Find where the given text appears and provide that cell's center as [x, y] coordinate. 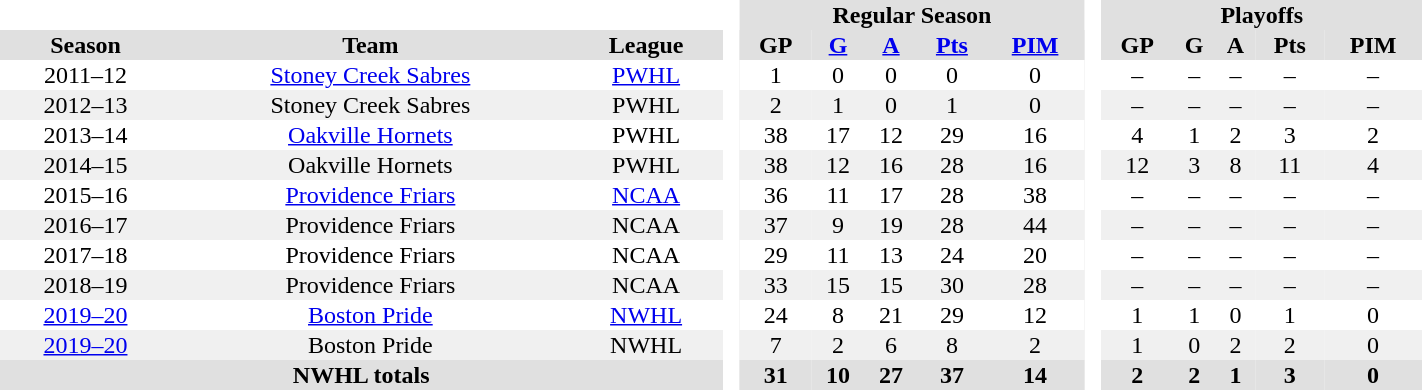
League [646, 45]
33 [776, 285]
2017–18 [86, 255]
21 [890, 315]
2012–13 [86, 105]
2015–16 [86, 195]
13 [890, 255]
44 [1035, 225]
Playoffs [1262, 15]
Season [86, 45]
Regular Season [912, 15]
2013–14 [86, 135]
27 [890, 375]
2011–12 [86, 75]
31 [776, 375]
14 [1035, 375]
36 [776, 195]
10 [838, 375]
7 [776, 345]
30 [952, 285]
2016–17 [86, 225]
2014–15 [86, 165]
2018–19 [86, 285]
19 [890, 225]
9 [838, 225]
6 [890, 345]
NWHL totals [361, 375]
20 [1035, 255]
Team [370, 45]
